Provide the [x, y] coordinate of the cell's center where the given text is located.  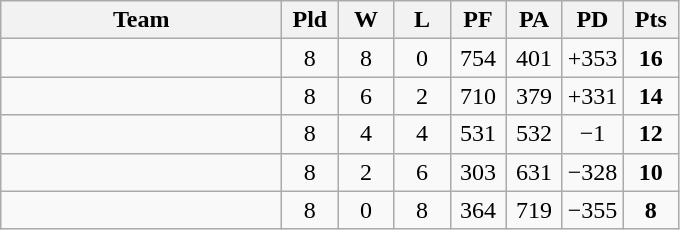
PF [478, 20]
10 [651, 172]
Pld [310, 20]
364 [478, 210]
L [422, 20]
PA [534, 20]
+331 [592, 96]
W [366, 20]
531 [478, 134]
401 [534, 58]
710 [478, 96]
754 [478, 58]
379 [534, 96]
719 [534, 210]
−328 [592, 172]
631 [534, 172]
12 [651, 134]
+353 [592, 58]
−355 [592, 210]
16 [651, 58]
Team [142, 20]
303 [478, 172]
532 [534, 134]
Pts [651, 20]
PD [592, 20]
14 [651, 96]
−1 [592, 134]
